Detect which cell encompasses the target text, then output its [x, y] center coordinate. 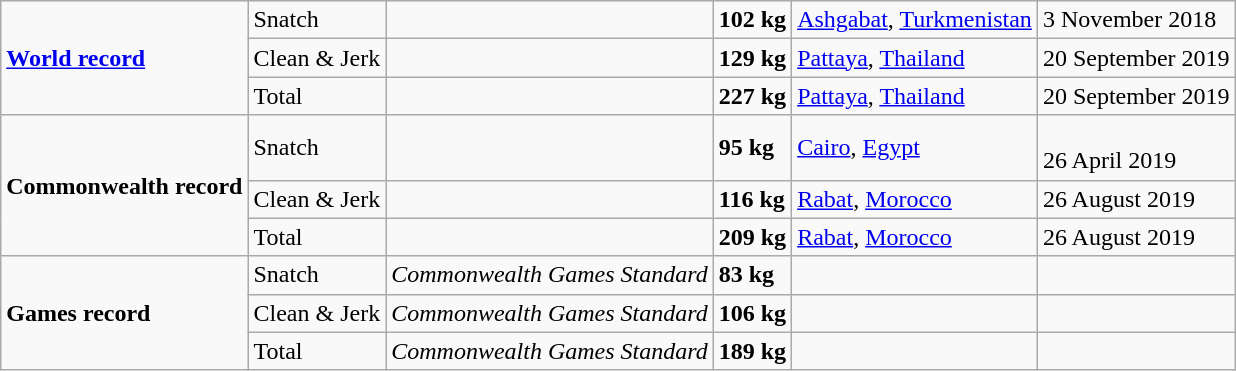
189 kg [752, 351]
116 kg [752, 199]
129 kg [752, 58]
26 April 2019 [1136, 148]
102 kg [752, 20]
227 kg [752, 96]
Ashgabat, Turkmenistan [915, 20]
Commonwealth record [124, 186]
Games record [124, 313]
3 November 2018 [1136, 20]
106 kg [752, 313]
95 kg [752, 148]
83 kg [752, 275]
209 kg [752, 237]
Cairo, Egypt [915, 148]
World record [124, 58]
